Extract the [X, Y] coordinate from the center of the cell holding the provided text.  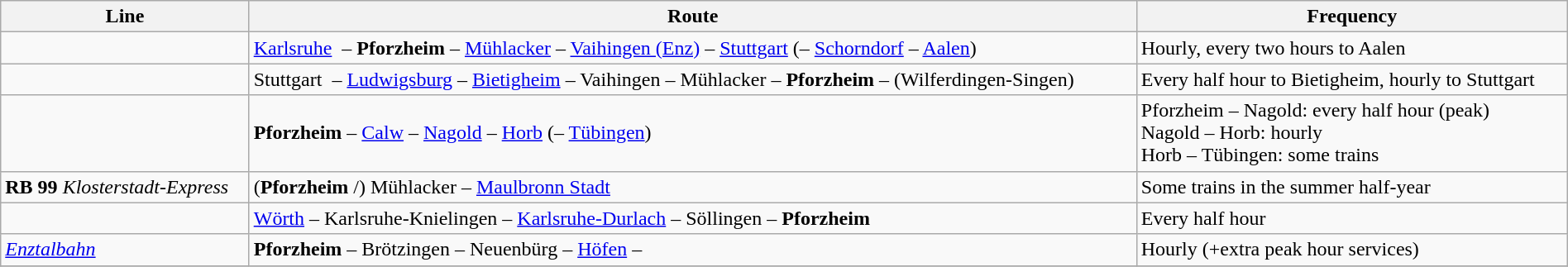
RB 99 Klosterstadt-Express [125, 187]
(Pforzheim /) Mühlacker – Maulbronn Stadt [693, 187]
Hourly (+extra peak hour services) [1351, 250]
Route [693, 17]
Frequency [1351, 17]
Pforzheim – Nagold: every half hour (peak)Nagold – Horb: hourlyHorb – Tübingen: some trains [1351, 133]
Pforzheim – Brötzingen – Neuenbürg – Höfen – [693, 250]
Line [125, 17]
Every half hour [1351, 218]
Stuttgart – Ludwigsburg – Bietigheim – Vaihingen – Mühlacker – Pforzheim – (Wilferdingen-Singen) [693, 79]
Every half hour to Bietigheim, hourly to Stuttgart [1351, 79]
Karlsruhe – Pforzheim – Mühlacker – Vaihingen (Enz) – Stuttgart (– Schorndorf – Aalen) [693, 48]
Some trains in the summer half-year [1351, 187]
Pforzheim – Calw – Nagold – Horb (– Tübingen) [693, 133]
Wörth – Karlsruhe-Knielingen – Karlsruhe-Durlach – Söllingen – Pforzheim [693, 218]
Hourly, every two hours to Aalen [1351, 48]
Enztalbahn [125, 250]
